Provide the (x, y) coordinate of the cell's center where the given text is located.  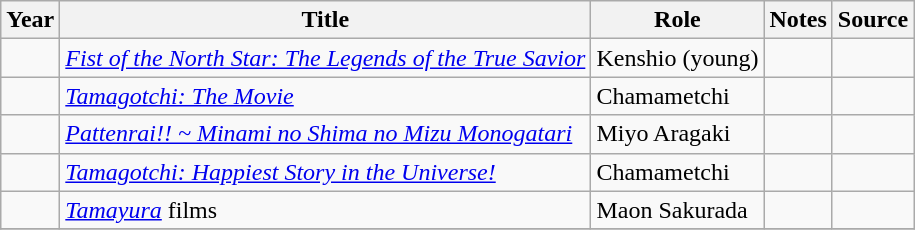
Source (872, 20)
Tamayura films (326, 210)
Notes (798, 20)
Maon Sakurada (678, 210)
Tamagotchi: Happiest Story in the Universe! (326, 172)
Title (326, 20)
Kenshio (young) (678, 58)
Pattenrai!! ~ Minami no Shima no Mizu Monogatari (326, 134)
Miyo Aragaki (678, 134)
Role (678, 20)
Fist of the North Star: The Legends of the True Savior (326, 58)
Tamagotchi: The Movie (326, 96)
Year (30, 20)
